Capture the cell that displays the provided text and extract its [X, Y] central coordinate. 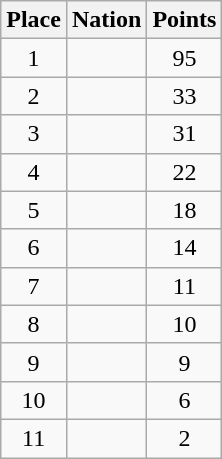
5 [34, 210]
4 [34, 172]
22 [184, 172]
3 [34, 134]
33 [184, 96]
14 [184, 248]
18 [184, 210]
7 [34, 286]
8 [34, 324]
Nation [106, 20]
Points [184, 20]
Place [34, 20]
1 [34, 58]
31 [184, 134]
95 [184, 58]
